Provide the [x, y] coordinate of the cell's center where the given text is located.  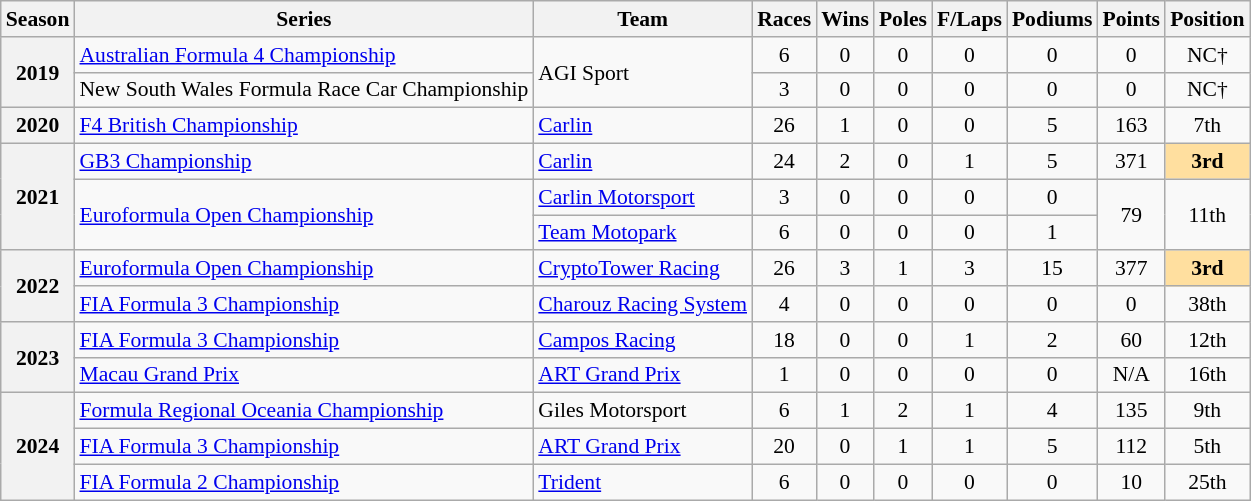
New South Wales Formula Race Car Championship [304, 90]
AGI Sport [642, 72]
10 [1131, 482]
Races [784, 19]
Podiums [1052, 19]
2023 [38, 358]
163 [1131, 126]
2022 [38, 286]
135 [1131, 411]
112 [1131, 447]
Australian Formula 4 Championship [304, 55]
Series [304, 19]
2021 [38, 198]
Charouz Racing System [642, 304]
Poles [903, 19]
60 [1131, 340]
9th [1207, 411]
Carlin Motorsport [642, 197]
16th [1207, 375]
24 [784, 162]
Team Motopark [642, 233]
Campos Racing [642, 340]
18 [784, 340]
20 [784, 447]
38th [1207, 304]
CryptoTower Racing [642, 269]
Season [38, 19]
F/Laps [970, 19]
Formula Regional Oceania Championship [304, 411]
15 [1052, 269]
Trident [642, 482]
Team [642, 19]
25th [1207, 482]
5th [1207, 447]
2024 [38, 446]
11th [1207, 214]
2019 [38, 72]
N/A [1131, 375]
12th [1207, 340]
GB3 Championship [304, 162]
FIA Formula 2 Championship [304, 482]
Giles Motorsport [642, 411]
Points [1131, 19]
F4 British Championship [304, 126]
Position [1207, 19]
7th [1207, 126]
79 [1131, 214]
371 [1131, 162]
Macau Grand Prix [304, 375]
2020 [38, 126]
Wins [845, 19]
377 [1131, 269]
